Return the (X, Y) coordinate for the center point of the cell that contains the specified text.  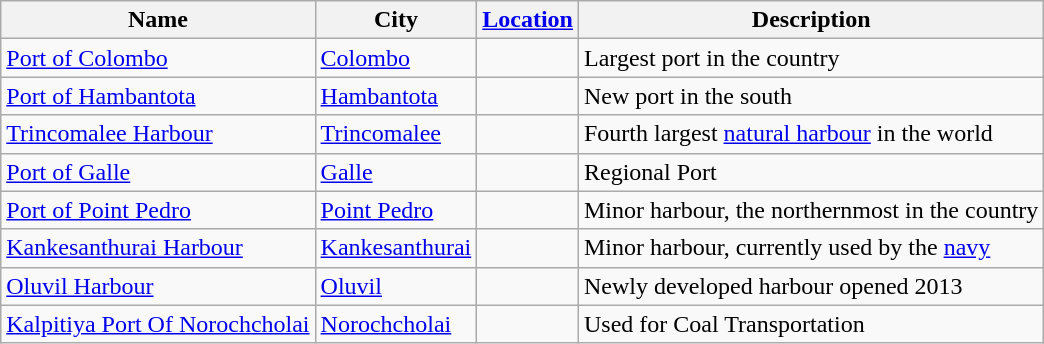
Location (528, 20)
Regional Port (810, 172)
Hambantota (396, 96)
Port of Point Pedro (158, 210)
Kankesanthurai Harbour (158, 248)
Fourth largest natural harbour in the world (810, 134)
Galle (396, 172)
Kalpitiya Port Of Norochcholai (158, 324)
Trincomalee Harbour (158, 134)
Kankesanthurai (396, 248)
Largest port in the country (810, 58)
Used for Coal Transportation (810, 324)
City (396, 20)
Oluvil Harbour (158, 286)
Newly developed harbour opened 2013 (810, 286)
New port in the south (810, 96)
Norochcholai (396, 324)
Oluvil (396, 286)
Trincomalee (396, 134)
Point Pedro (396, 210)
Minor harbour, the northernmost in the country (810, 210)
Description (810, 20)
Colombo (396, 58)
Port of Hambantota (158, 96)
Minor harbour, currently used by the navy (810, 248)
Port of Galle (158, 172)
Name (158, 20)
Port of Colombo (158, 58)
